Locate the cell with the specified text and output its (X, Y) center coordinate. 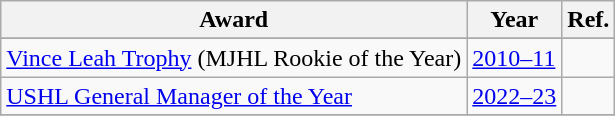
Award (234, 20)
2022–23 (514, 96)
USHL General Manager of the Year (234, 96)
Year (514, 20)
Vince Leah Trophy (MJHL Rookie of the Year) (234, 58)
Ref. (588, 20)
2010–11 (514, 58)
